Identify which cell holds the provided text, then report its (X, Y) central coordinate. 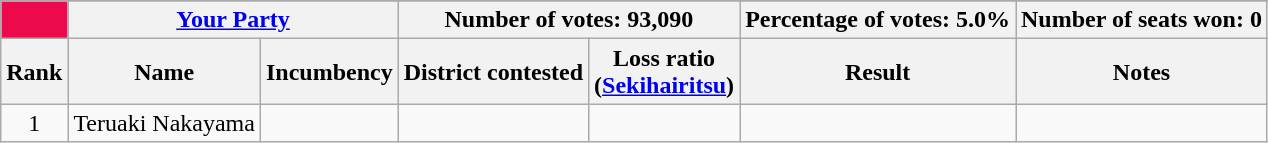
Number of seats won: 0 (1142, 20)
Loss ratio(Sekihairitsu) (664, 72)
Your Party (233, 20)
Teruaki Nakayama (164, 123)
Rank (34, 72)
1 (34, 123)
Notes (1142, 72)
Name (164, 72)
Number of votes: 93,090 (568, 20)
District contested (493, 72)
Result (878, 72)
Percentage of votes: 5.0% (878, 20)
Incumbency (329, 72)
